Identify which cell holds the provided text, then report its [X, Y] central coordinate. 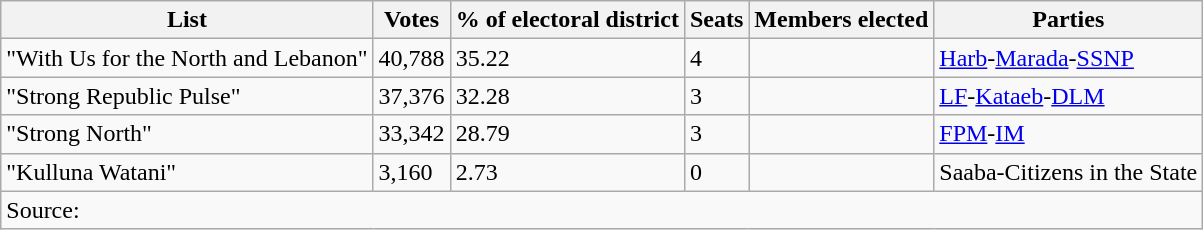
Members elected [842, 20]
LF-Kataeb-DLM [1068, 96]
Source: [602, 210]
28.79 [567, 134]
% of electoral district [567, 20]
Harb-Marada-SSNP [1068, 58]
Saaba-Citizens in the State [1068, 172]
3,160 [412, 172]
37,376 [412, 96]
0 [716, 172]
"Strong Republic Pulse" [187, 96]
"With Us for the North and Lebanon" [187, 58]
List [187, 20]
2.73 [567, 172]
Parties [1068, 20]
"Kulluna Watani" [187, 172]
"Strong North" [187, 134]
40,788 [412, 58]
FPM-IM [1068, 134]
35.22 [567, 58]
32.28 [567, 96]
33,342 [412, 134]
Votes [412, 20]
Seats [716, 20]
4 [716, 58]
